Output the (x, y) coordinate of the center of the cell containing the given text.  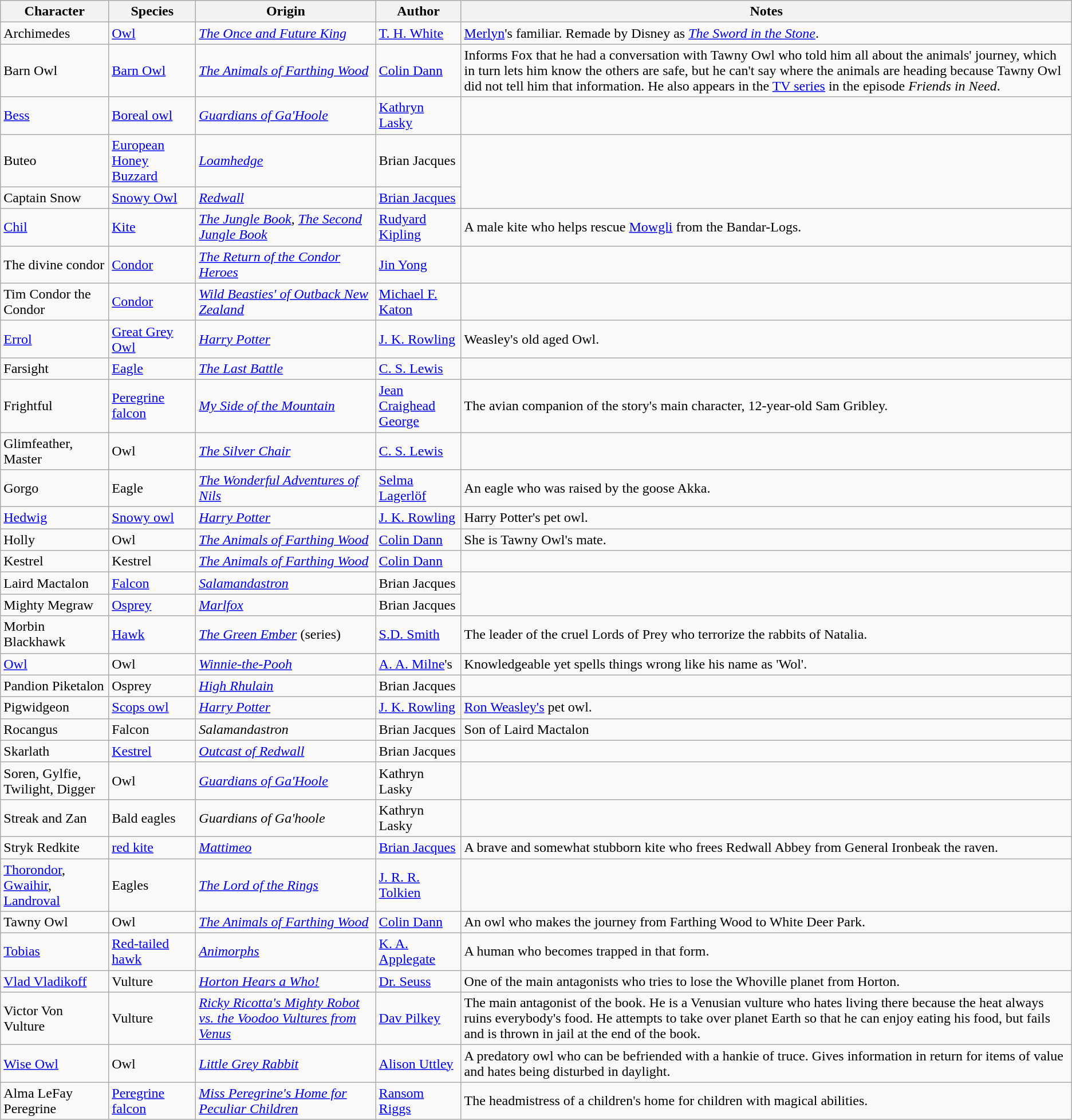
Harry Potter's pet owl. (766, 518)
Rocangus (55, 729)
A human who becomes trapped in that form. (766, 952)
Jean Craighead George (418, 406)
Mattimeo (286, 847)
Character (55, 11)
Tobias (55, 952)
Red-tailed hawk (152, 952)
Stryk Redkite (55, 847)
Loamhedge (286, 160)
High Rhulain (286, 686)
Selma Lagerlöf (418, 488)
Victor Von Vulture (55, 1019)
My Side of the Mountain (286, 406)
A. A. Milne's (418, 664)
J. R. R. Tolkien (418, 885)
Rudyard Kipling (418, 227)
Hedwig (55, 518)
T. H. White (418, 33)
Michael F. Katon (418, 301)
S.D. Smith (418, 635)
Scops owl (152, 708)
Thorondor, Gwaihir, Landroval (55, 885)
Great Grey Owl (152, 339)
The divine condor (55, 265)
Jin Yong (418, 265)
Glimfeather, Master (55, 450)
She is Tawny Owl's mate. (766, 540)
The Once and Future King (286, 33)
Origin (286, 11)
Ron Weasley's pet owl. (766, 708)
Snowy owl (152, 518)
Farsight (55, 368)
Guardians of Ga'hoole (286, 818)
Dr. Seuss (418, 981)
Errol (55, 339)
Bald eagles (152, 818)
Ricky Ricotta's Mighty Robot vs. the Voodoo Vultures from Venus (286, 1019)
The Silver Chair (286, 450)
Outcast of Redwall (286, 751)
The avian companion of the story's main character, 12-year-old Sam Gribley. (766, 406)
Tawny Owl (55, 922)
K. A. Applegate (418, 952)
Horton Hears a Who! (286, 981)
Skarlath (55, 751)
Soren, Gylfie, Twilight, Digger (55, 780)
Redwall (286, 198)
Merlyn's familiar. Remade by Disney as The Sword in the Stone. (766, 33)
Hawk (152, 635)
An owl who makes the journey from Farthing Wood to White Deer Park. (766, 922)
Pandion Piketalon (55, 686)
Snowy Owl (152, 198)
The headmistress of a children's home for children with magical abilities. (766, 1101)
The Last Battle (286, 368)
Archimedes (55, 33)
red kite (152, 847)
Ransom Riggs (418, 1101)
Holly (55, 540)
Little Grey Rabbit (286, 1063)
Bess (55, 116)
Kite (152, 227)
The Return of the Condor Heroes (286, 265)
Buteo (55, 160)
One of the main antagonists who tries to lose the Whoville planet from Horton. (766, 981)
Frightful (55, 406)
Winnie-the-Pooh (286, 664)
Son of Laird Mactalon (766, 729)
The Green Ember (series) (286, 635)
The Wonderful Adventures of Nils (286, 488)
Marlfox (286, 605)
A male kite who helps rescue Mowgli from the Bandar-Logs. (766, 227)
Alison Uttley (418, 1063)
The Jungle Book, The Second Jungle Book (286, 227)
A brave and somewhat stubborn kite who frees Redwall Abbey from General Ironbeak the raven. (766, 847)
Species (152, 11)
Vlad Vladikoff (55, 981)
Streak and Zan (55, 818)
A predatory owl who can be befriended with a hankie of truce. Gives information in return for items of value and hates being disturbed in daylight. (766, 1063)
Morbin Blackhawk (55, 635)
The leader of the cruel Lords of Prey who terrorize the rabbits of Natalia. (766, 635)
Notes (766, 11)
European Honey Buzzard (152, 160)
Wise Owl (55, 1063)
Captain Snow (55, 198)
Animorphs (286, 952)
Dav Pilkey (418, 1019)
Tim Condor the Condor (55, 301)
Eagles (152, 885)
The Lord of the Rings (286, 885)
Chil (55, 227)
An eagle who was raised by the goose Akka. (766, 488)
Alma LeFay Peregrine (55, 1101)
Author (418, 11)
Wild Beasties' of Outback New Zealand (286, 301)
Laird Mactalon (55, 583)
Mighty Megraw (55, 605)
Boreal owl (152, 116)
Pigwidgeon (55, 708)
Miss Peregrine's Home for Peculiar Children (286, 1101)
Knowledgeable yet spells things wrong like his name as 'Wol'. (766, 664)
Weasley's old aged Owl. (766, 339)
Gorgo (55, 488)
